Scan for the cell matching the given text and deliver its [X, Y] coordinate at center. 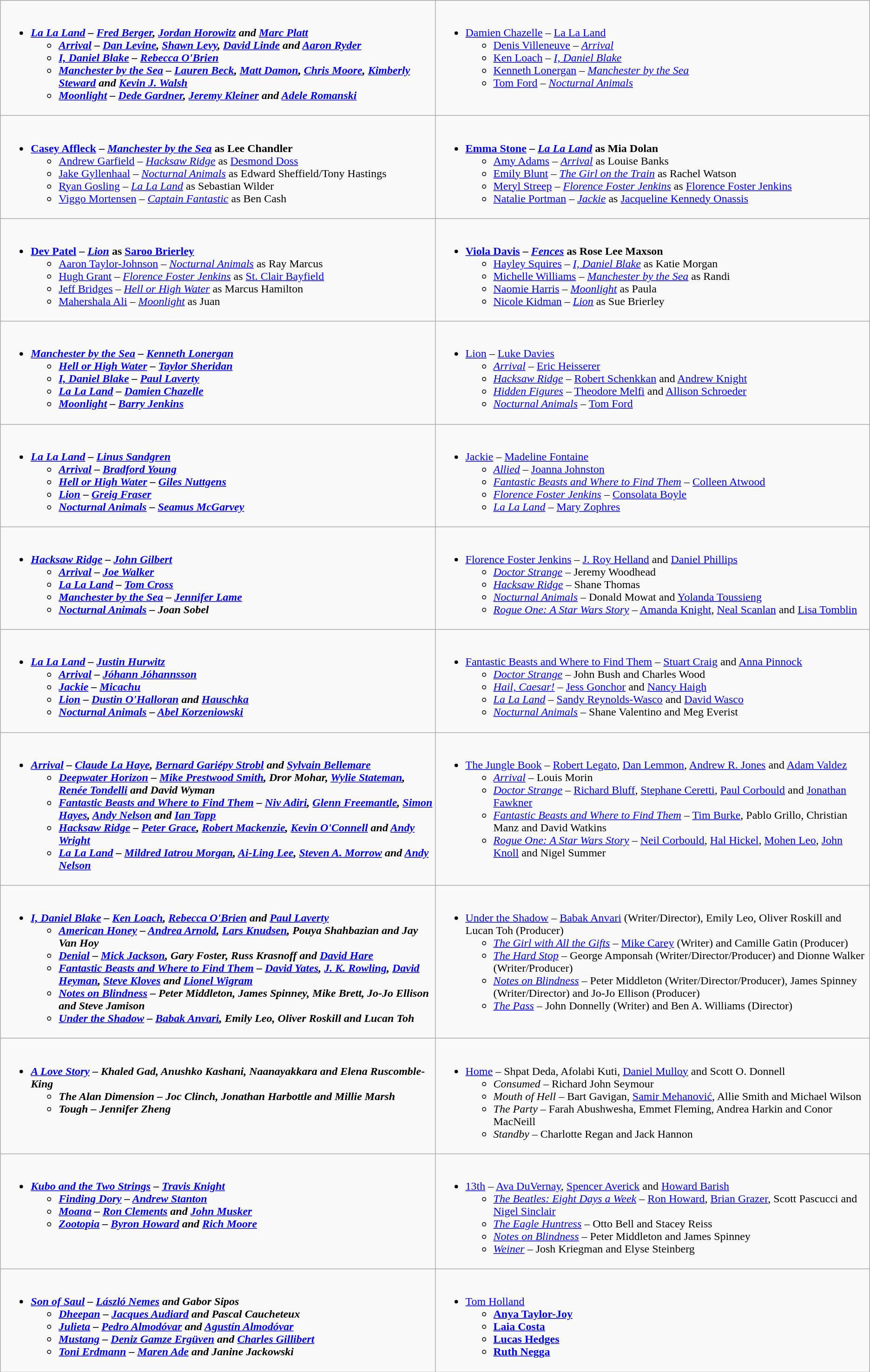
La La Land – Justin HurwitzArrival – Jóhann JóhannssonJackie – MicachuLion – Dustin O'Halloran and HauschkaNocturnal Animals – Abel Korzeniowski [217, 681]
Tom HollandAnya Taylor-JoyLaia CostaLucas HedgesRuth Negga [652, 1320]
Damien Chazelle – La La LandDenis Villeneuve – ArrivalKen Loach – I, Daniel BlakeKenneth Lonergan – Manchester by the SeaTom Ford – Nocturnal Animals [652, 58]
Hacksaw Ridge – John GilbertArrival – Joe WalkerLa La Land – Tom CrossManchester by the Sea – Jennifer LameNocturnal Animals – Joan Sobel [217, 578]
La La Land – Linus SandgrenArrival – Bradford YoungHell or High Water – Giles NuttgensLion – Greig FraserNocturnal Animals – Seamus McGarvey [217, 475]
Kubo and the Two Strings – Travis KnightFinding Dory – Andrew StantonMoana – Ron Clements and John MuskerZootopia – Byron Howard and Rich Moore [217, 1211]
